Scan for the cell matching the given text and deliver its [X, Y] coordinate at center. 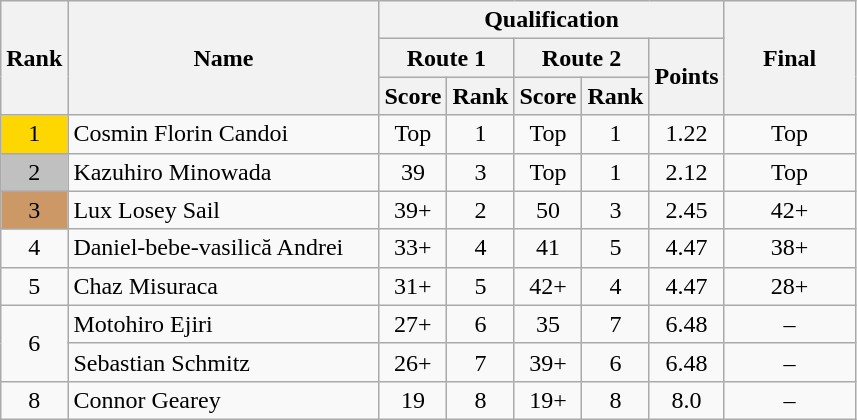
19 [413, 400]
1.22 [686, 134]
Lux Losey Sail [224, 210]
27+ [413, 324]
33+ [413, 248]
41 [548, 248]
Connor Gearey [224, 400]
2.12 [686, 172]
Sebastian Schmitz [224, 362]
Route 1 [446, 58]
38+ [790, 248]
Chaz Misuraca [224, 286]
Name [224, 58]
Points [686, 77]
19+ [548, 400]
8.0 [686, 400]
39 [413, 172]
50 [548, 210]
31+ [413, 286]
Qualification [552, 20]
2.45 [686, 210]
26+ [413, 362]
Kazuhiro Minowada [224, 172]
Motohiro Ejiri [224, 324]
Daniel-bebe-vasilică Andrei [224, 248]
Route 2 [582, 58]
Cosmin Florin Candoi [224, 134]
Final [790, 58]
28+ [790, 286]
35 [548, 324]
